From the cell containing the given text, extract its center point as (x, y) coordinate. 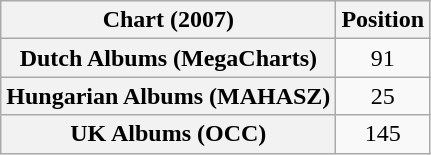
Hungarian Albums (MAHASZ) (168, 96)
91 (383, 58)
UK Albums (OCC) (168, 134)
Dutch Albums (MegaCharts) (168, 58)
Position (383, 20)
Chart (2007) (168, 20)
145 (383, 134)
25 (383, 96)
